Determine the (x, y) coordinate at the center of the cell enclosing the given text.  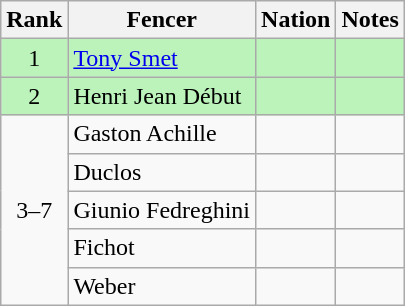
Notes (370, 20)
Henri Jean Début (162, 96)
3–7 (34, 210)
2 (34, 96)
Tony Smet (162, 58)
Weber (162, 286)
Fencer (162, 20)
Fichot (162, 248)
Nation (296, 20)
1 (34, 58)
Duclos (162, 172)
Rank (34, 20)
Gaston Achille (162, 134)
Giunio Fedreghini (162, 210)
